Detect which cell encompasses the target text, then output its (X, Y) center coordinate. 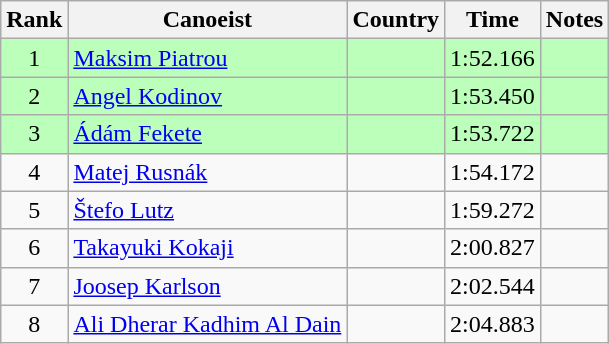
Ádám Fekete (208, 134)
1:59.272 (493, 210)
1 (34, 58)
1:53.450 (493, 96)
Maksim Piatrou (208, 58)
Štefo Lutz (208, 210)
Country (396, 20)
2:04.883 (493, 324)
Joosep Karlson (208, 286)
1:53.722 (493, 134)
Ali Dherar Kadhim Al Dain (208, 324)
Canoeist (208, 20)
Angel Kodinov (208, 96)
Takayuki Kokaji (208, 248)
3 (34, 134)
2 (34, 96)
7 (34, 286)
Notes (574, 20)
Rank (34, 20)
4 (34, 172)
Matej Rusnák (208, 172)
2:02.544 (493, 286)
8 (34, 324)
Time (493, 20)
2:00.827 (493, 248)
1:54.172 (493, 172)
1:52.166 (493, 58)
6 (34, 248)
5 (34, 210)
